From the cell containing the given text, extract its center point as [X, Y] coordinate. 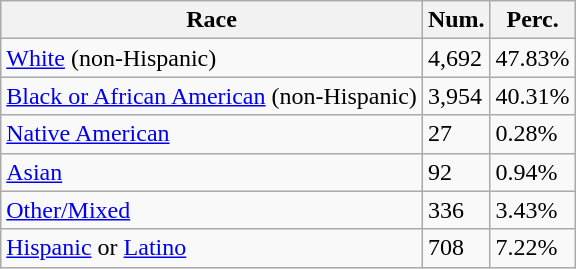
708 [456, 248]
0.94% [532, 172]
7.22% [532, 248]
0.28% [532, 134]
Race [212, 20]
White (non-Hispanic) [212, 58]
4,692 [456, 58]
Num. [456, 20]
3,954 [456, 96]
92 [456, 172]
Other/Mixed [212, 210]
Black or African American (non-Hispanic) [212, 96]
40.31% [532, 96]
Native American [212, 134]
Hispanic or Latino [212, 248]
Asian [212, 172]
27 [456, 134]
Perc. [532, 20]
3.43% [532, 210]
336 [456, 210]
47.83% [532, 58]
